Find where the given text appears and provide that cell's center as (x, y) coordinate. 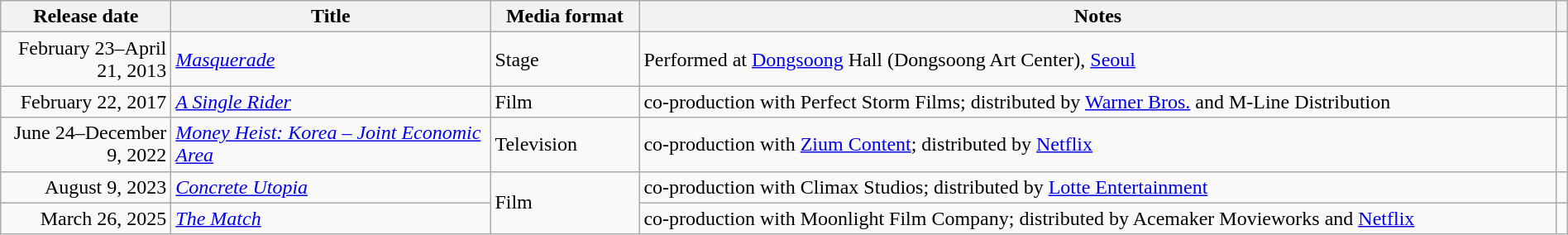
Notes (1098, 17)
Concrete Utopia (331, 187)
February 22, 2017 (86, 102)
The Match (331, 218)
February 23–April 21, 2013 (86, 60)
co-production with Moonlight Film Company; distributed by Acemaker Movieworks and Netflix (1098, 218)
co-production with Climax Studios; distributed by Lotte Entertainment (1098, 187)
Title (331, 17)
June 24–December 9, 2022 (86, 144)
A Single Rider (331, 102)
Money Heist: Korea – Joint Economic Area (331, 144)
March 26, 2025 (86, 218)
Release date (86, 17)
Television (565, 144)
Masquerade (331, 60)
Media format (565, 17)
August 9, 2023 (86, 187)
Performed at Dongsoong Hall (Dongsoong Art Center), Seoul (1098, 60)
Stage (565, 60)
co-production with Perfect Storm Films; distributed by Warner Bros. and M-Line Distribution (1098, 102)
co-production with Zium Content; distributed by Netflix (1098, 144)
